Locate the cell with the specified text and output its (x, y) center coordinate. 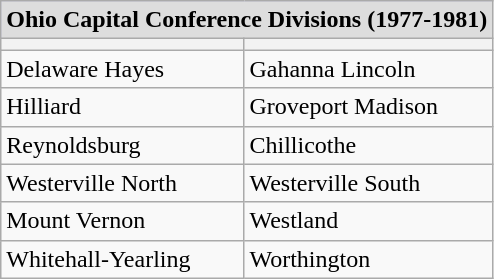
Worthington (368, 259)
Chillicothe (368, 145)
Hilliard (122, 107)
Groveport Madison (368, 107)
Whitehall-Yearling (122, 259)
Gahanna Lincoln (368, 69)
Westland (368, 221)
Mount Vernon (122, 221)
Reynoldsburg (122, 145)
Ohio Capital Conference Divisions (1977-1981) (247, 20)
Westerville South (368, 183)
Delaware Hayes (122, 69)
Westerville North (122, 183)
